Detect which cell encompasses the target text, then output its (x, y) center coordinate. 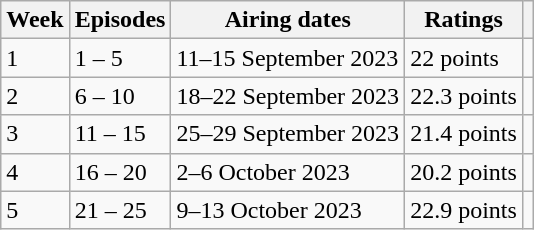
21.4 points (464, 134)
25–29 September 2023 (288, 134)
9–13 October 2023 (288, 210)
4 (35, 172)
22.3 points (464, 96)
Airing dates (288, 20)
22.9 points (464, 210)
2 (35, 96)
6 – 10 (120, 96)
20.2 points (464, 172)
5 (35, 210)
3 (35, 134)
22 points (464, 58)
11–15 September 2023 (288, 58)
Week (35, 20)
18–22 September 2023 (288, 96)
21 – 25 (120, 210)
11 – 15 (120, 134)
2–6 October 2023 (288, 172)
16 – 20 (120, 172)
1 (35, 58)
Ratings (464, 20)
Episodes (120, 20)
1 – 5 (120, 58)
